Scan for the cell matching the given text and deliver its [X, Y] coordinate at center. 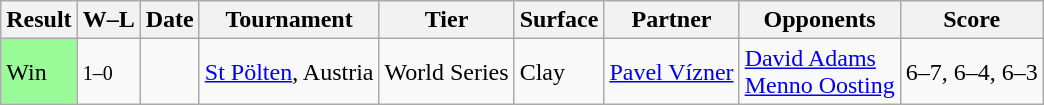
Date [170, 20]
World Series [446, 72]
Score [972, 20]
Opponents [820, 20]
Result [39, 20]
St Pölten, Austria [289, 72]
Partner [672, 20]
Surface [559, 20]
1–0 [108, 72]
Pavel Vízner [672, 72]
David Adams Menno Oosting [820, 72]
Clay [559, 72]
Tier [446, 20]
W–L [108, 20]
Win [39, 72]
6–7, 6–4, 6–3 [972, 72]
Tournament [289, 20]
